Detect which cell encompasses the target text, then output its [x, y] center coordinate. 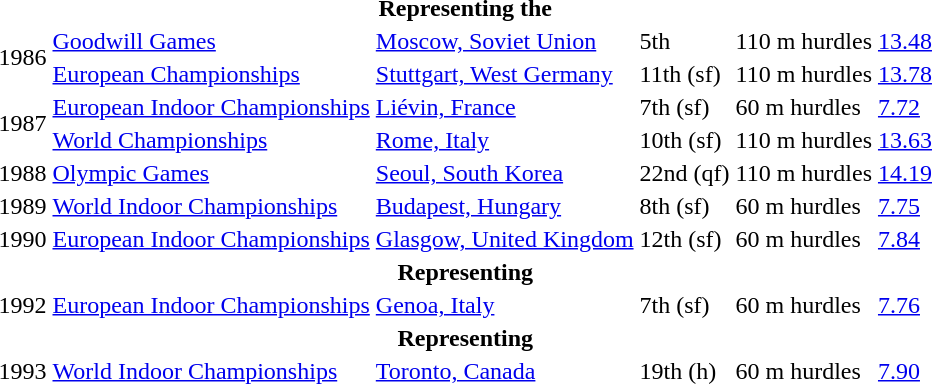
Glasgow, United Kingdom [504, 239]
10th (sf) [684, 140]
11th (sf) [684, 74]
World Championships [211, 140]
European Championships [211, 74]
Goodwill Games [211, 41]
Genoa, Italy [504, 305]
22nd (qf) [684, 173]
Moscow, Soviet Union [504, 41]
8th (sf) [684, 206]
Seoul, South Korea [504, 173]
Rome, Italy [504, 140]
Stuttgart, West Germany [504, 74]
Liévin, France [504, 107]
5th [684, 41]
12th (sf) [684, 239]
Olympic Games [211, 173]
World Indoor Championships [211, 206]
Budapest, Hungary [504, 206]
